Extract the [x, y] coordinate from the center of the cell holding the provided text.  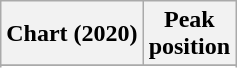
Peakposition [189, 34]
Chart (2020) [72, 34]
